Extract the [X, Y] coordinate from the center of the cell holding the provided text.  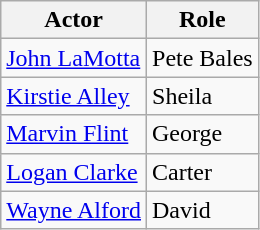
Wayne Alford [74, 210]
Role [203, 20]
Logan Clarke [74, 172]
David [203, 210]
George [203, 134]
Pete Bales [203, 58]
Kirstie Alley [74, 96]
Actor [74, 20]
Carter [203, 172]
John LaMotta [74, 58]
Marvin Flint [74, 134]
Sheila [203, 96]
